Provide the [X, Y] coordinate of the cell's center where the given text is located.  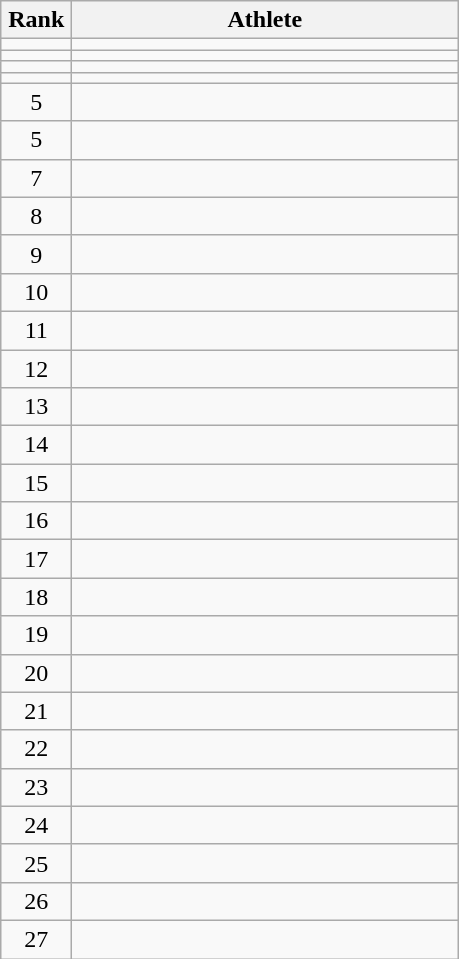
18 [36, 597]
9 [36, 254]
27 [36, 939]
23 [36, 787]
19 [36, 635]
10 [36, 292]
17 [36, 559]
11 [36, 330]
21 [36, 711]
13 [36, 407]
25 [36, 863]
Athlete [265, 20]
24 [36, 825]
12 [36, 369]
8 [36, 216]
Rank [36, 20]
14 [36, 445]
20 [36, 673]
16 [36, 521]
22 [36, 749]
15 [36, 483]
26 [36, 901]
7 [36, 178]
